Search for the cell housing the specified text and yield its (x, y) center coordinate. 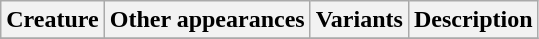
Variants (359, 20)
Description (473, 20)
Creature (52, 20)
Other appearances (207, 20)
